Locate the cell with the specified text and output its [x, y] center coordinate. 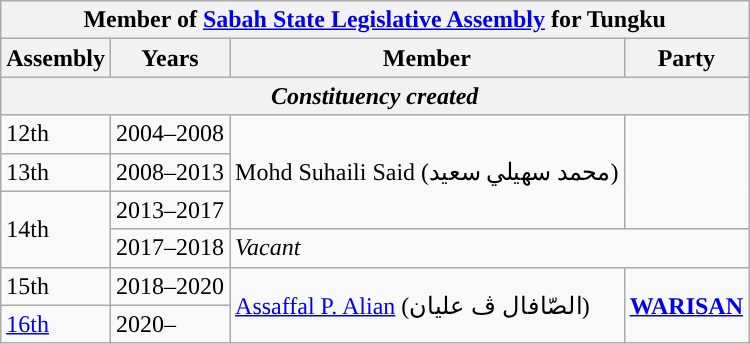
Assaffal P. Alian (الصّافال ڤ عليان) [428, 305]
2004–2008 [170, 134]
2017–2018 [170, 248]
2018–2020 [170, 286]
13th [56, 172]
Party [686, 58]
Mohd Suhaili Said (محمد سهيلي سعيد) [428, 172]
15th [56, 286]
Member of Sabah State Legislative Assembly for Tungku [375, 20]
Constituency created [375, 96]
14th [56, 229]
2008–2013 [170, 172]
WARISAN [686, 305]
Vacant [490, 248]
Assembly [56, 58]
2013–2017 [170, 210]
2020– [170, 324]
16th [56, 324]
Member [428, 58]
12th [56, 134]
Years [170, 58]
